Scan for the cell matching the given text and deliver its (x, y) coordinate at center. 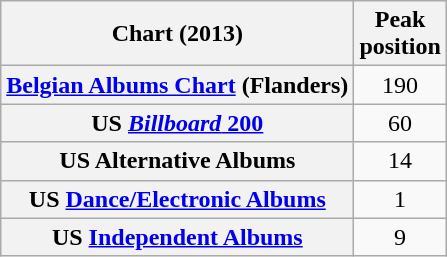
Peakposition (400, 34)
US Independent Albums (178, 237)
190 (400, 85)
60 (400, 123)
14 (400, 161)
Belgian Albums Chart (Flanders) (178, 85)
9 (400, 237)
US Billboard 200 (178, 123)
US Dance/Electronic Albums (178, 199)
1 (400, 199)
Chart (2013) (178, 34)
US Alternative Albums (178, 161)
